Identify which cell holds the provided text, then report its (x, y) central coordinate. 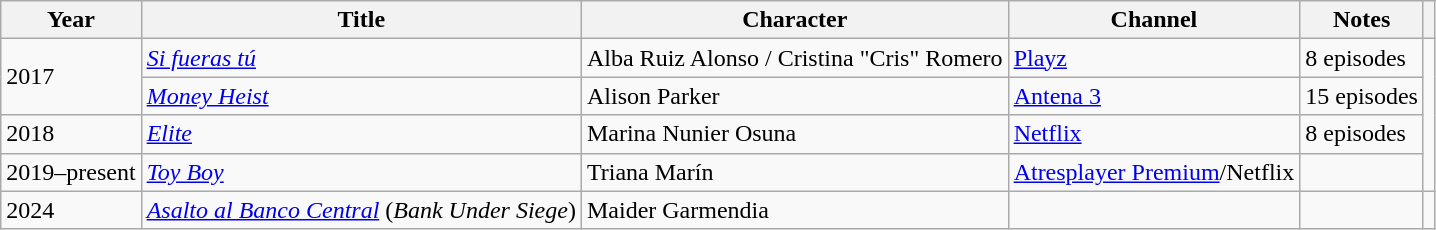
Toy Boy (361, 172)
2018 (71, 134)
Alison Parker (794, 96)
Title (361, 20)
Channel (1154, 20)
2017 (71, 77)
Alba Ruiz Alonso / Cristina "Cris" Romero (794, 58)
2019–present (71, 172)
Character (794, 20)
Si fueras tú (361, 58)
Playz (1154, 58)
Triana Marín (794, 172)
Year (71, 20)
Marina Nunier Osuna (794, 134)
2024 (71, 210)
15 episodes (1362, 96)
Atresplayer Premium/Netflix (1154, 172)
Elite (361, 134)
Notes (1362, 20)
Money Heist (361, 96)
Antena 3 (1154, 96)
Netflix (1154, 134)
Asalto al Banco Central (Bank Under Siege) (361, 210)
Maider Garmendia (794, 210)
